Identify which cell holds the provided text, then report its (x, y) central coordinate. 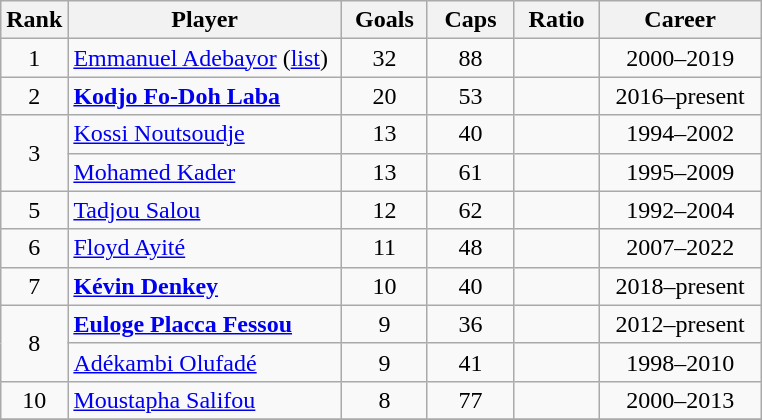
32 (384, 58)
20 (384, 96)
11 (384, 248)
1 (34, 58)
Career (680, 20)
2000–2019 (680, 58)
6 (34, 248)
Emmanuel Adebayor (list) (205, 58)
Moustapha Salifou (205, 400)
Caps (470, 20)
61 (470, 172)
2016–present (680, 96)
41 (470, 362)
77 (470, 400)
62 (470, 210)
Euloge Placca Fessou (205, 324)
88 (470, 58)
1995–2009 (680, 172)
2000–2013 (680, 400)
1992–2004 (680, 210)
1998–2010 (680, 362)
Kévin Denkey (205, 286)
2007–2022 (680, 248)
Kodjo Fo-Doh Laba (205, 96)
3 (34, 153)
7 (34, 286)
Ratio (557, 20)
36 (470, 324)
Floyd Ayité (205, 248)
Mohamed Kader (205, 172)
Player (205, 20)
Kossi Noutsoudje (205, 134)
Rank (34, 20)
12 (384, 210)
2 (34, 96)
48 (470, 248)
Tadjou Salou (205, 210)
2018–present (680, 286)
53 (470, 96)
1994–2002 (680, 134)
2012–present (680, 324)
5 (34, 210)
Adékambi Olufadé (205, 362)
Goals (384, 20)
